Pinpoint the cell where the given text exists, returning its (X, Y) midpoint coordinate. 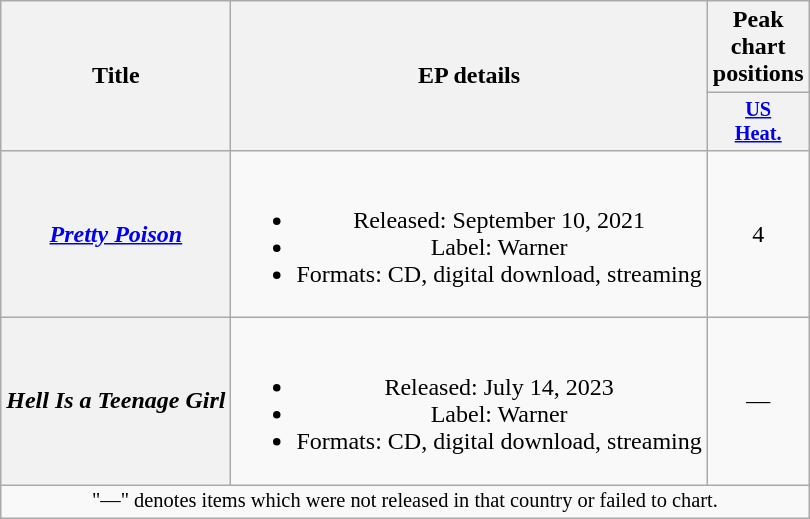
Peak chart positions (758, 47)
— (758, 402)
4 (758, 234)
Pretty Poison (116, 234)
"—" denotes items which were not released in that country or failed to chart. (405, 502)
Title (116, 76)
EP details (469, 76)
Hell Is a Teenage Girl (116, 402)
Released: July 14, 2023Label: WarnerFormats: CD, digital download, streaming (469, 402)
USHeat. (758, 122)
Released: September 10, 2021Label: WarnerFormats: CD, digital download, streaming (469, 234)
